Find where the given text appears and provide that cell's center as [X, Y] coordinate. 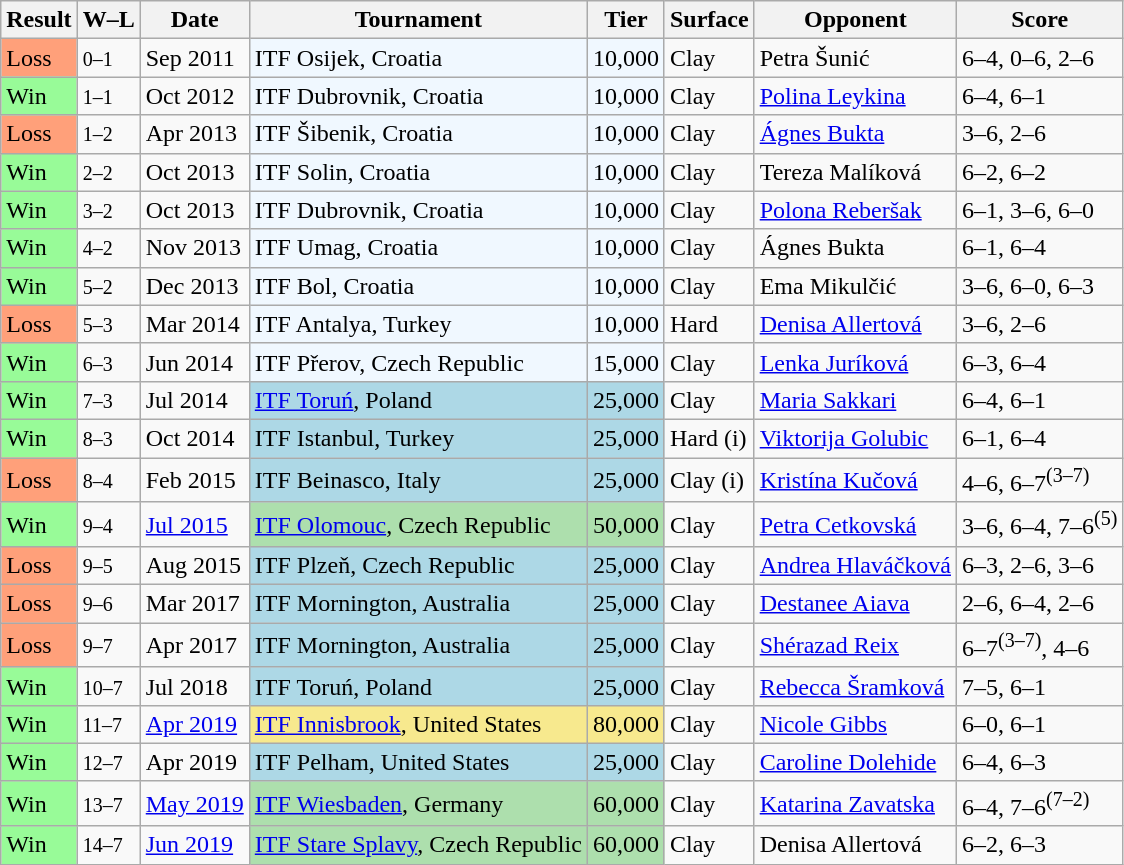
1–2 [108, 134]
Apr 2013 [194, 134]
Apr 2017 [194, 646]
12–7 [108, 762]
2–2 [108, 172]
3–6, 6–0, 6–3 [1039, 286]
Oct 2012 [194, 96]
6–3, 6–4 [1039, 362]
Oct 2014 [194, 438]
7–5, 6–1 [1039, 686]
Jul 2018 [194, 686]
15,000 [626, 362]
Jun 2019 [194, 845]
Surface [709, 20]
Date [194, 20]
Result [39, 20]
ITF Stare Splavy, Czech Republic [418, 845]
6–4, 7–6(7–2) [1039, 804]
Aug 2015 [194, 566]
5–3 [108, 324]
9–5 [108, 566]
3–6, 6–4, 7–6(5) [1039, 524]
9–7 [108, 646]
13–7 [108, 804]
Sep 2011 [194, 58]
80,000 [626, 724]
ITF Bol, Croatia [418, 286]
50,000 [626, 524]
Polona Reberšak [855, 210]
Lenka Juríková [855, 362]
Andrea Hlaváčková [855, 566]
Hard (i) [709, 438]
Jul 2015 [194, 524]
ITF Solin, Croatia [418, 172]
Ema Mikulčić [855, 286]
ITF Antalya, Turkey [418, 324]
1–1 [108, 96]
Tier [626, 20]
0–1 [108, 58]
6–0, 6–1 [1039, 724]
ITF Přerov, Czech Republic [418, 362]
ITF Innisbrook, United States [418, 724]
8–3 [108, 438]
Viktorija Golubic [855, 438]
Tournament [418, 20]
10–7 [108, 686]
14–7 [108, 845]
4–6, 6–7(3–7) [1039, 480]
11–7 [108, 724]
Mar 2017 [194, 604]
ITF Plzeň, Czech Republic [418, 566]
ITF Istanbul, Turkey [418, 438]
ITF Wiesbaden, Germany [418, 804]
Feb 2015 [194, 480]
ITF Osijek, Croatia [418, 58]
6–4, 0–6, 2–6 [1039, 58]
Mar 2014 [194, 324]
Petra Cetkovská [855, 524]
6–7(3–7), 4–6 [1039, 646]
5–2 [108, 286]
ITF Umag, Croatia [418, 248]
ITF Beinasco, Italy [418, 480]
Polina Leykina [855, 96]
6–2, 6–3 [1039, 845]
Clay (i) [709, 480]
ITF Pelham, United States [418, 762]
Destanee Aiava [855, 604]
Petra Šunić [855, 58]
Dec 2013 [194, 286]
6–3, 2–6, 3–6 [1039, 566]
Tereza Malíková [855, 172]
Jun 2014 [194, 362]
6–4, 6–3 [1039, 762]
6–2, 6–2 [1039, 172]
7–3 [108, 400]
6–3 [108, 362]
Nicole Gibbs [855, 724]
ITF Olomouc, Czech Republic [418, 524]
ITF Šibenik, Croatia [418, 134]
Katarina Zavatska [855, 804]
9–4 [108, 524]
W–L [108, 20]
Nov 2013 [194, 248]
Caroline Dolehide [855, 762]
May 2019 [194, 804]
Maria Sakkari [855, 400]
Hard [709, 324]
Opponent [855, 20]
Kristína Kučová [855, 480]
2–6, 6–4, 2–6 [1039, 604]
Jul 2014 [194, 400]
Shérazad Reix [855, 646]
8–4 [108, 480]
4–2 [108, 248]
Rebecca Šramková [855, 686]
Score [1039, 20]
3–2 [108, 210]
9–6 [108, 604]
6–1, 3–6, 6–0 [1039, 210]
